Output the [X, Y] coordinate of the center of the cell containing the given text.  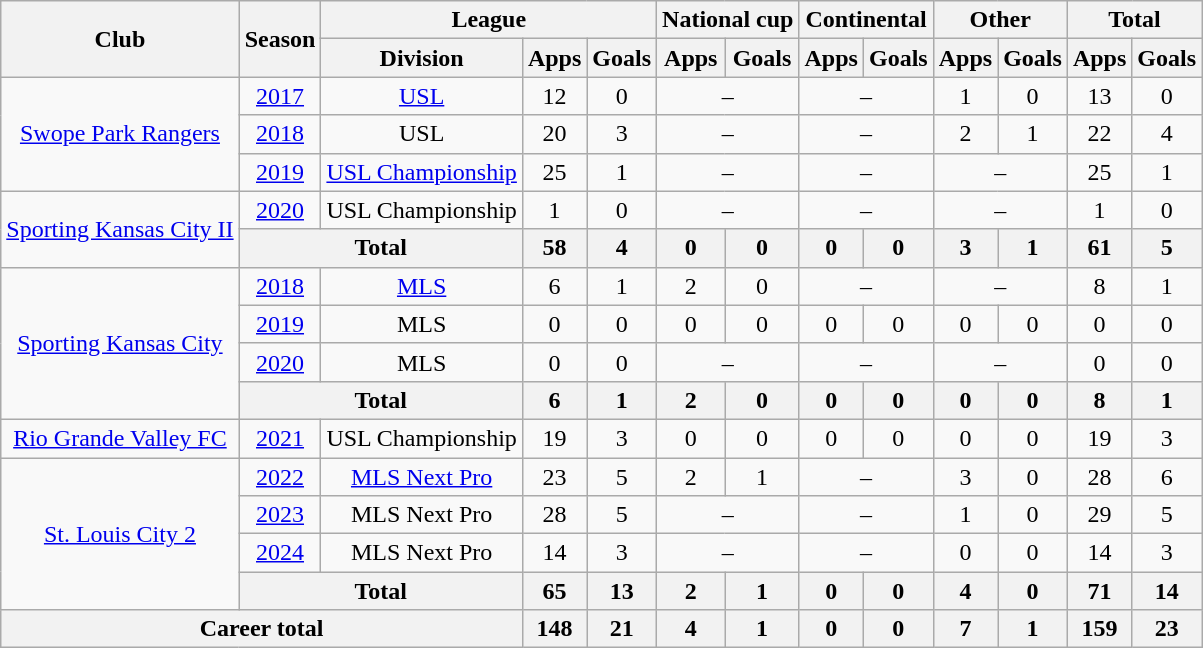
Other [1000, 20]
20 [554, 134]
12 [554, 96]
2021 [280, 438]
National cup [728, 20]
29 [1099, 515]
22 [1099, 134]
St. Louis City 2 [120, 534]
2017 [280, 96]
61 [1099, 248]
65 [554, 591]
Sporting Kansas City [120, 343]
Swope Park Rangers [120, 134]
148 [554, 629]
159 [1099, 629]
Season [280, 39]
71 [1099, 591]
Career total [262, 629]
Rio Grande Valley FC [120, 438]
Division [422, 58]
7 [965, 629]
21 [622, 629]
Sporting Kansas City II [120, 229]
2022 [280, 477]
58 [554, 248]
2023 [280, 515]
Club [120, 39]
League [489, 20]
2024 [280, 553]
Continental [866, 20]
